Search for the cell housing the specified text and yield its (X, Y) center coordinate. 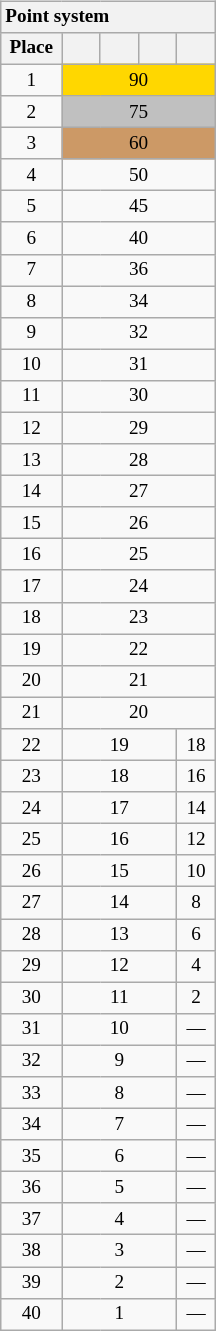
37 (32, 1219)
35 (32, 1156)
60 (138, 144)
38 (32, 1251)
50 (138, 175)
90 (138, 80)
Place (32, 49)
Point system (108, 17)
75 (138, 112)
45 (138, 207)
33 (32, 1093)
39 (32, 1283)
